Find where the given text appears and provide that cell's center as (X, Y) coordinate. 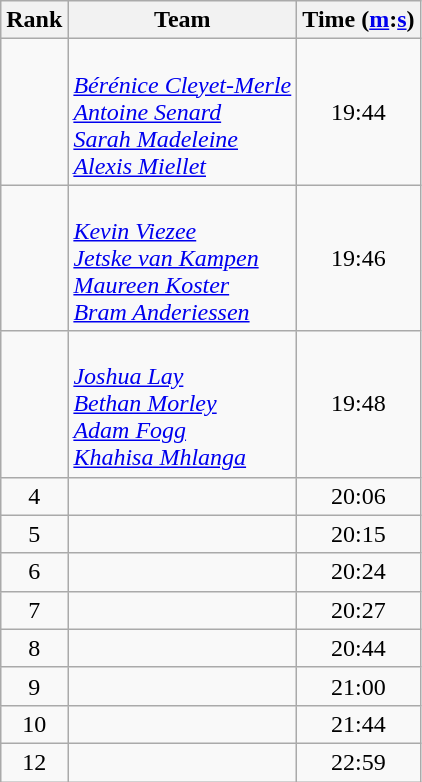
Team (182, 20)
21:44 (358, 724)
9 (34, 686)
7 (34, 610)
20:15 (358, 534)
10 (34, 724)
8 (34, 648)
22:59 (358, 762)
Kevin ViezeeJetske van KampenMaureen KosterBram Anderiessen (182, 258)
20:24 (358, 572)
5 (34, 534)
19:46 (358, 258)
Bérénice Cleyet-MerleAntoine SenardSarah MadeleineAlexis Miellet (182, 112)
20:44 (358, 648)
12 (34, 762)
Time (m:s) (358, 20)
4 (34, 496)
Joshua LayBethan MorleyAdam FoggKhahisa Mhlanga (182, 404)
20:27 (358, 610)
Rank (34, 20)
21:00 (358, 686)
20:06 (358, 496)
19:48 (358, 404)
6 (34, 572)
19:44 (358, 112)
